Provide the [X, Y] coordinate of the cell's center where the given text is located.  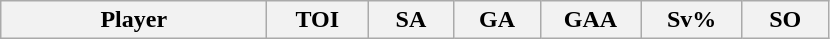
GAA [590, 20]
Player [134, 20]
Sv% [692, 20]
TOI [318, 20]
SA [411, 20]
GA [497, 20]
SO [785, 20]
